From the cell containing the given text, extract its center point as (x, y) coordinate. 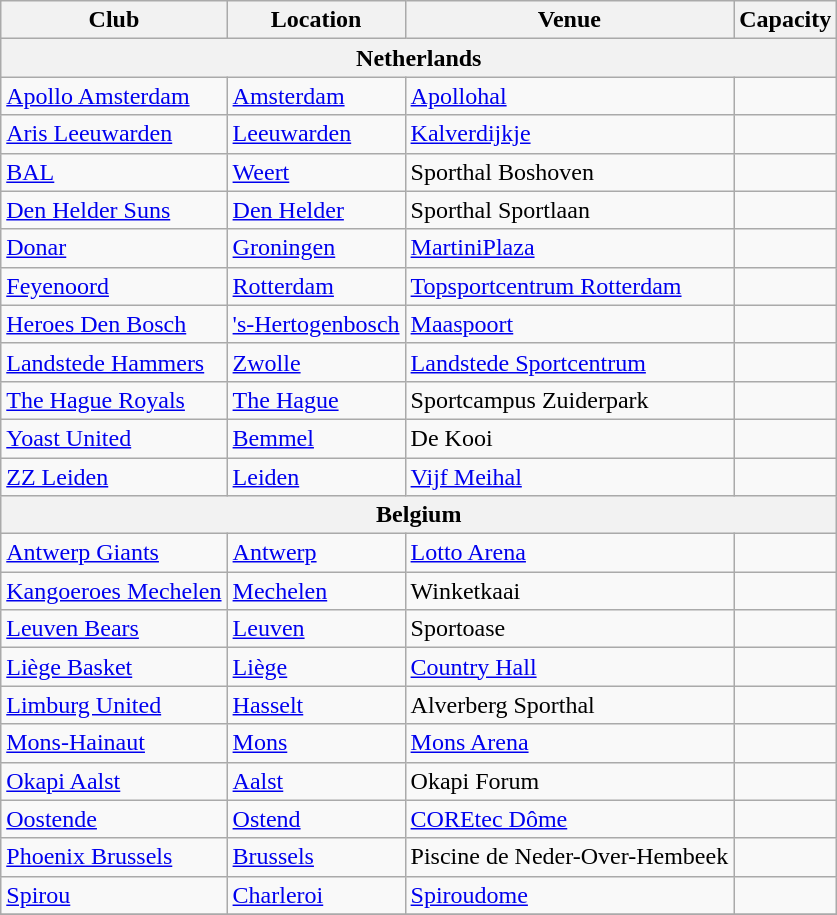
Club (114, 20)
Mons-Hainaut (114, 743)
Liège (316, 667)
Hasselt (316, 705)
Landstede Sportcentrum (570, 362)
Alverberg Sporthal (570, 705)
Leuven Bears (114, 629)
Donar (114, 248)
Liège Basket (114, 667)
Sporthal Boshoven (570, 172)
Venue (570, 20)
Kangoeroes Mechelen (114, 591)
Apollohal (570, 96)
The Hague Royals (114, 400)
Kalverdijkje (570, 134)
Rotterdam (316, 286)
Sportoase (570, 629)
Oostende (114, 819)
Phoenix Brussels (114, 857)
Okapi Forum (570, 781)
The Hague (316, 400)
Den Helder (316, 210)
MartiniPlaza (570, 248)
Sportcampus Zuiderpark (570, 400)
Mons Arena (570, 743)
COREtec Dôme (570, 819)
Capacity (786, 20)
Topsportcentrum Rotterdam (570, 286)
Leeuwarden (316, 134)
Okapi Aalst (114, 781)
Lotto Arena (570, 553)
Maaspoort (570, 324)
Groningen (316, 248)
Belgium (419, 515)
Antwerp Giants (114, 553)
Yoast United (114, 438)
Leiden (316, 477)
Amsterdam (316, 96)
Sporthal Sportlaan (570, 210)
BAL (114, 172)
Aris Leeuwarden (114, 134)
Mechelen (316, 591)
Location (316, 20)
Aalst (316, 781)
Apollo Amsterdam (114, 96)
Limburg United (114, 705)
Brussels (316, 857)
Feyenoord (114, 286)
Spirou (114, 895)
Winketkaai (570, 591)
De Kooi (570, 438)
Weert (316, 172)
Antwerp (316, 553)
Bemmel (316, 438)
Den Helder Suns (114, 210)
Ostend (316, 819)
Country Hall (570, 667)
Netherlands (419, 58)
Vijf Meihal (570, 477)
Mons (316, 743)
Heroes Den Bosch (114, 324)
Leuven (316, 629)
ZZ Leiden (114, 477)
Spiroudome (570, 895)
's-Hertogenbosch (316, 324)
Landstede Hammers (114, 362)
Charleroi (316, 895)
Piscine de Neder-Over-Hembeek (570, 857)
Zwolle (316, 362)
